Find where the given text appears and provide that cell's center as (X, Y) coordinate. 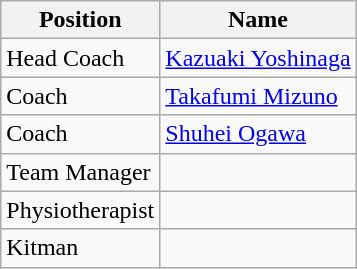
Kitman (80, 248)
Shuhei Ogawa (258, 134)
Head Coach (80, 58)
Team Manager (80, 172)
Physiotherapist (80, 210)
Position (80, 20)
Takafumi Mizuno (258, 96)
Kazuaki Yoshinaga (258, 58)
Name (258, 20)
